From the cell containing the given text, extract its center point as [X, Y] coordinate. 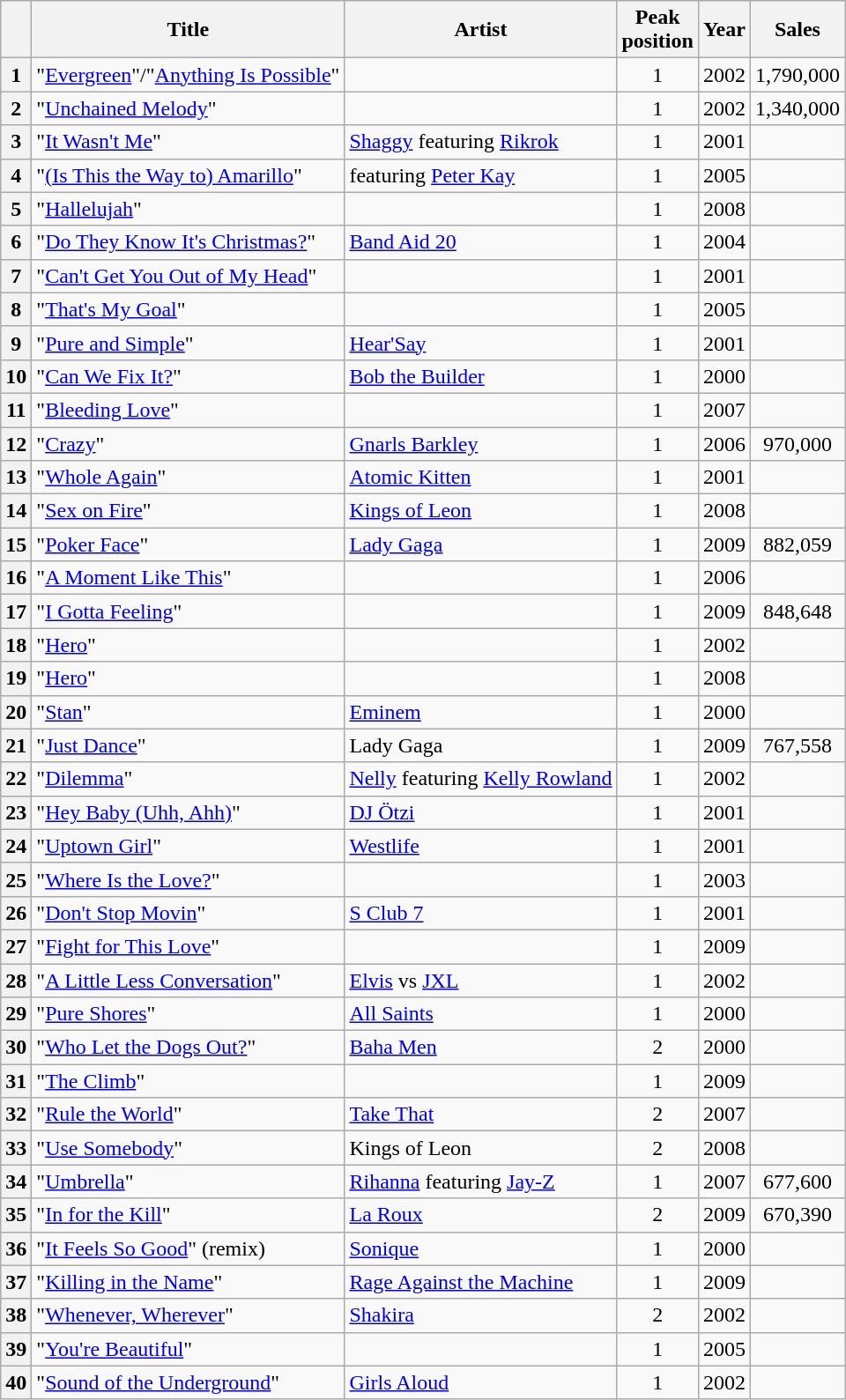
All Saints [481, 1014]
11 [16, 410]
"Fight for This Love" [189, 946]
"That's My Goal" [189, 309]
1,790,000 [797, 75]
Gnarls Barkley [481, 443]
Shakira [481, 1315]
8 [16, 309]
"The Climb" [189, 1081]
"Where Is the Love?" [189, 879]
17 [16, 611]
"Killing in the Name" [189, 1282]
767,558 [797, 745]
"Evergreen"/"Anything Is Possible" [189, 75]
"(Is This the Way to) Amarillo" [189, 175]
9 [16, 343]
Year [724, 30]
18 [16, 645]
31 [16, 1081]
670,390 [797, 1215]
23 [16, 812]
3 [16, 142]
"It Feels So Good" (remix) [189, 1248]
7 [16, 276]
"Sound of the Underground" [189, 1382]
"Do They Know It's Christmas?" [189, 242]
"Poker Face" [189, 544]
19 [16, 678]
Sonique [481, 1248]
16 [16, 578]
4 [16, 175]
14 [16, 511]
29 [16, 1014]
"Use Somebody" [189, 1148]
"Dilemma" [189, 779]
Shaggy featuring Rikrok [481, 142]
Band Aid 20 [481, 242]
39 [16, 1349]
1,340,000 [797, 108]
Girls Aloud [481, 1382]
38 [16, 1315]
"It Wasn't Me" [189, 142]
"Sex on Fire" [189, 511]
Baha Men [481, 1048]
Artist [481, 30]
"Hey Baby (Uhh, Ahh)" [189, 812]
Sales [797, 30]
"Umbrella" [189, 1181]
40 [16, 1382]
25 [16, 879]
6 [16, 242]
"In for the Kill" [189, 1215]
13 [16, 478]
"Crazy" [189, 443]
5 [16, 209]
"Don't Stop Movin" [189, 913]
Title [189, 30]
featuring Peter Kay [481, 175]
"Rule the World" [189, 1115]
28 [16, 981]
12 [16, 443]
"Bleeding Love" [189, 410]
21 [16, 745]
Rage Against the Machine [481, 1282]
677,600 [797, 1181]
"Can We Fix It?" [189, 376]
"Hallelujah" [189, 209]
15 [16, 544]
26 [16, 913]
24 [16, 846]
Eminem [481, 712]
DJ Ötzi [481, 812]
"Just Dance" [189, 745]
"A Moment Like This" [189, 578]
10 [16, 376]
Elvis vs JXL [481, 981]
848,648 [797, 611]
Nelly featuring Kelly Rowland [481, 779]
"Who Let the Dogs Out?" [189, 1048]
"Whenever, Wherever" [189, 1315]
"Uptown Girl" [189, 846]
970,000 [797, 443]
Bob the Builder [481, 376]
S Club 7 [481, 913]
Westlife [481, 846]
"A Little Less Conversation" [189, 981]
La Roux [481, 1215]
22 [16, 779]
20 [16, 712]
30 [16, 1048]
Atomic Kitten [481, 478]
Hear'Say [481, 343]
"You're Beautiful" [189, 1349]
2003 [724, 879]
2004 [724, 242]
882,059 [797, 544]
34 [16, 1181]
33 [16, 1148]
"Can't Get You Out of My Head" [189, 276]
32 [16, 1115]
37 [16, 1282]
Take That [481, 1115]
35 [16, 1215]
Peakposition [657, 30]
27 [16, 946]
"Pure Shores" [189, 1014]
36 [16, 1248]
"Stan" [189, 712]
Rihanna featuring Jay-Z [481, 1181]
"I Gotta Feeling" [189, 611]
"Pure and Simple" [189, 343]
"Whole Again" [189, 478]
"Unchained Melody" [189, 108]
